Determine the (X, Y) coordinate at the center of the cell enclosing the given text.  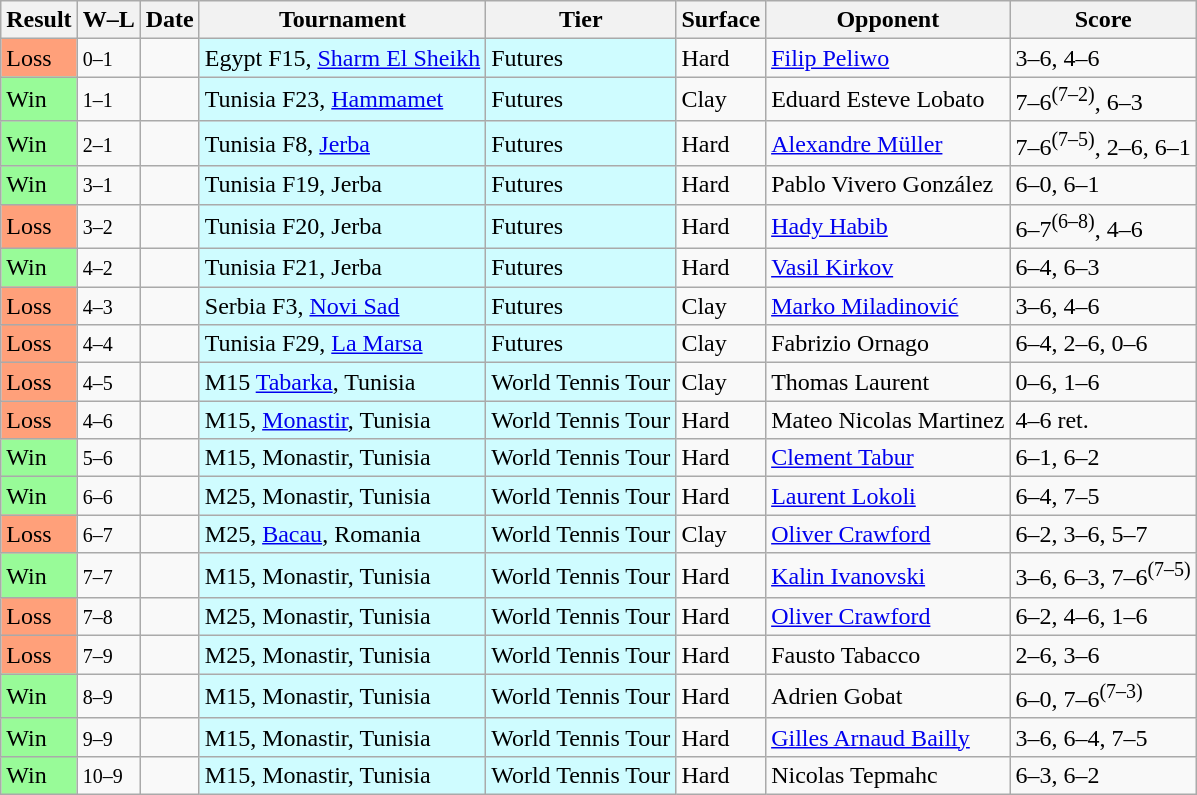
7–9 (108, 655)
7–8 (108, 617)
Alexandre Müller (888, 144)
0–1 (108, 58)
Tunisia F29, La Marsa (342, 344)
W–L (108, 20)
10–9 (108, 775)
Tournament (342, 20)
5–6 (108, 458)
6–4, 6–3 (1103, 268)
Gilles Arnaud Bailly (888, 737)
4–5 (108, 382)
9–9 (108, 737)
Score (1103, 20)
8–9 (108, 696)
6–6 (108, 496)
6–4, 2–6, 0–6 (1103, 344)
Tunisia F8, Jerba (342, 144)
0–6, 1–6 (1103, 382)
Tunisia F21, Jerba (342, 268)
Egypt F15, Sharm El Sheikh (342, 58)
Filip Peliwo (888, 58)
Hady Habib (888, 226)
Date (170, 20)
6–7(6–8), 4–6 (1103, 226)
4–4 (108, 344)
Eduard Esteve Lobato (888, 100)
Tier (581, 20)
6–3, 6–2 (1103, 775)
Clement Tabur (888, 458)
6–7 (108, 534)
Opponent (888, 20)
Fausto Tabacco (888, 655)
Mateo Nicolas Martinez (888, 420)
3–1 (108, 185)
6–0, 7–6(7–3) (1103, 696)
6–2, 3–6, 5–7 (1103, 534)
Nicolas Tepmahc (888, 775)
Fabrizio Ornago (888, 344)
3–6, 6–4, 7–5 (1103, 737)
Adrien Gobat (888, 696)
3–6, 6–3, 7–6(7–5) (1103, 576)
Serbia F3, Novi Sad (342, 306)
Result (39, 20)
M25, Bacau, Romania (342, 534)
Vasil Kirkov (888, 268)
Tunisia F20, Jerba (342, 226)
Laurent Lokoli (888, 496)
2–1 (108, 144)
3–2 (108, 226)
1–1 (108, 100)
7–6(7–2), 6–3 (1103, 100)
7–7 (108, 576)
Tunisia F23, Hammamet (342, 100)
7–6(7–5), 2–6, 6–1 (1103, 144)
Thomas Laurent (888, 382)
4–6 (108, 420)
Marko Miladinović (888, 306)
M15 Tabarka, Tunisia (342, 382)
4–2 (108, 268)
6–2, 4–6, 1–6 (1103, 617)
2–6, 3–6 (1103, 655)
4–6 ret. (1103, 420)
4–3 (108, 306)
Surface (721, 20)
6–4, 7–5 (1103, 496)
Kalin Ivanovski (888, 576)
Tunisia F19, Jerba (342, 185)
6–1, 6–2 (1103, 458)
6–0, 6–1 (1103, 185)
Pablo Vivero González (888, 185)
